Return the (x, y) coordinate for the center point of the cell that contains the specified text.  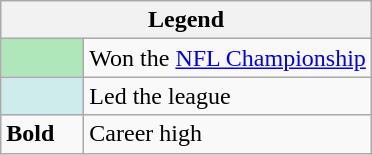
Career high (228, 134)
Bold (42, 134)
Won the NFL Championship (228, 58)
Led the league (228, 96)
Legend (186, 20)
